Determine the [X, Y] coordinate at the center of the cell enclosing the given text.  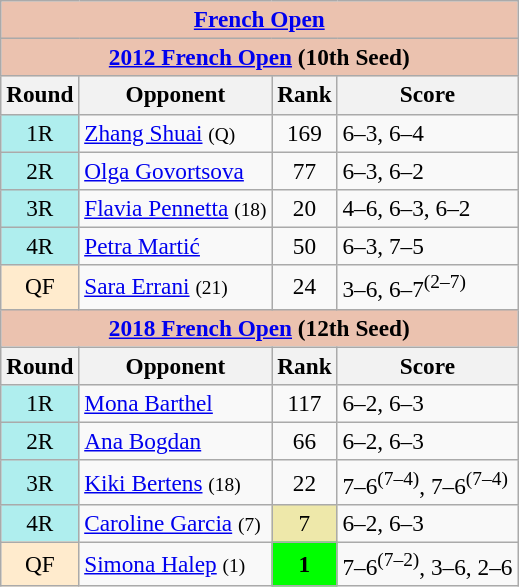
169 [304, 133]
Olga Govortsova [176, 170]
6–3, 6–2 [428, 170]
66 [304, 441]
4–6, 6–3, 6–2 [428, 208]
77 [304, 170]
50 [304, 246]
Petra Martić [176, 246]
2018 French Open (12th Seed) [260, 328]
2012 French Open (10th Seed) [260, 57]
6–3, 6–4 [428, 133]
Mona Barthel [176, 403]
Sara Errani (21) [176, 287]
22 [304, 482]
3–6, 6–7(2–7) [428, 287]
Simona Halep (1) [176, 564]
1 [304, 564]
7–6(7–2), 3–6, 2–6 [428, 564]
7 [304, 523]
Ana Bogdan [176, 441]
20 [304, 208]
Flavia Pennetta (18) [176, 208]
117 [304, 403]
24 [304, 287]
7–6(7–4), 7–6(7–4) [428, 482]
Zhang Shuai (Q) [176, 133]
French Open [260, 19]
Kiki Bertens (18) [176, 482]
Caroline Garcia (7) [176, 523]
6–3, 7–5 [428, 246]
